Output the [X, Y] coordinate of the center of the cell containing the given text.  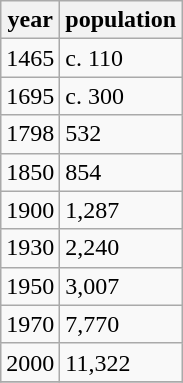
854 [121, 172]
7,770 [121, 324]
1930 [30, 248]
1900 [30, 210]
1,287 [121, 210]
11,322 [121, 362]
532 [121, 134]
1465 [30, 58]
1798 [30, 134]
3,007 [121, 286]
population [121, 20]
1950 [30, 286]
2000 [30, 362]
1695 [30, 96]
year [30, 20]
1970 [30, 324]
2,240 [121, 248]
c. 110 [121, 58]
1850 [30, 172]
c. 300 [121, 96]
